For the text-containing cell, return its midpoint in (x, y) coordinate format. 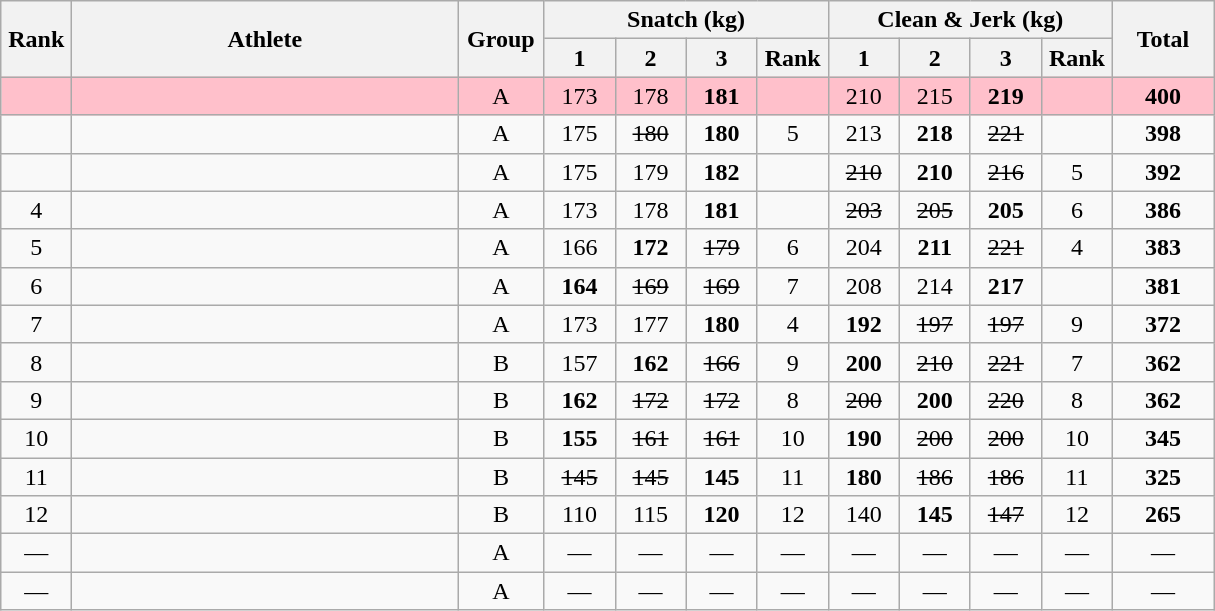
190 (864, 438)
216 (1006, 172)
213 (864, 134)
386 (1162, 210)
Group (501, 39)
Clean & Jerk (kg) (970, 20)
398 (1162, 134)
120 (722, 515)
Total (1162, 39)
147 (1006, 515)
203 (864, 210)
220 (1006, 400)
345 (1162, 438)
392 (1162, 172)
Snatch (kg) (686, 20)
140 (864, 515)
219 (1006, 96)
383 (1162, 248)
157 (580, 362)
115 (650, 515)
372 (1162, 324)
214 (934, 286)
381 (1162, 286)
218 (934, 134)
110 (580, 515)
208 (864, 286)
204 (864, 248)
217 (1006, 286)
Athlete (265, 39)
182 (722, 172)
400 (1162, 96)
265 (1162, 515)
325 (1162, 477)
192 (864, 324)
155 (580, 438)
177 (650, 324)
164 (580, 286)
215 (934, 96)
211 (934, 248)
